Capture the cell that displays the provided text and extract its [X, Y] central coordinate. 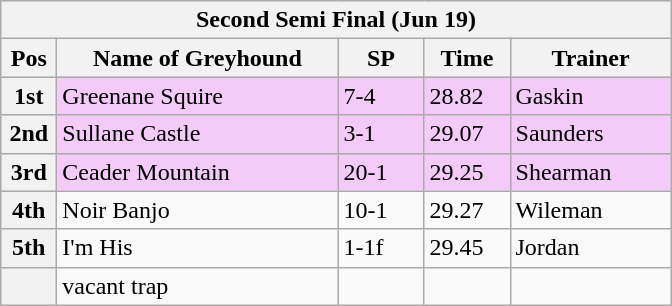
2nd [29, 134]
28.82 [467, 96]
29.25 [467, 172]
Time [467, 58]
Jordan [590, 248]
1st [29, 96]
Gaskin [590, 96]
3-1 [381, 134]
5th [29, 248]
Trainer [590, 58]
29.07 [467, 134]
Pos [29, 58]
Name of Greyhound [198, 58]
10-1 [381, 210]
Wileman [590, 210]
SP [381, 58]
7-4 [381, 96]
4th [29, 210]
Second Semi Final (Jun 19) [336, 20]
3rd [29, 172]
I'm His [198, 248]
Greenane Squire [198, 96]
Sullane Castle [198, 134]
29.27 [467, 210]
Saunders [590, 134]
Shearman [590, 172]
Ceader Mountain [198, 172]
29.45 [467, 248]
20-1 [381, 172]
Noir Banjo [198, 210]
1-1f [381, 248]
vacant trap [198, 286]
